Scan for the cell matching the given text and deliver its (x, y) coordinate at center. 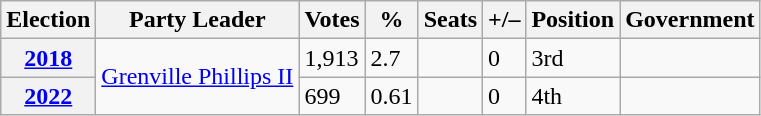
1,913 (332, 58)
+/– (504, 20)
Party Leader (198, 20)
Election (48, 20)
2022 (48, 96)
Position (573, 20)
3rd (573, 58)
2018 (48, 58)
Grenville Phillips II (198, 77)
Votes (332, 20)
Government (690, 20)
2.7 (392, 58)
Seats (450, 20)
4th (573, 96)
699 (332, 96)
% (392, 20)
0.61 (392, 96)
